Extract the (x, y) coordinate from the center of the cell holding the provided text.  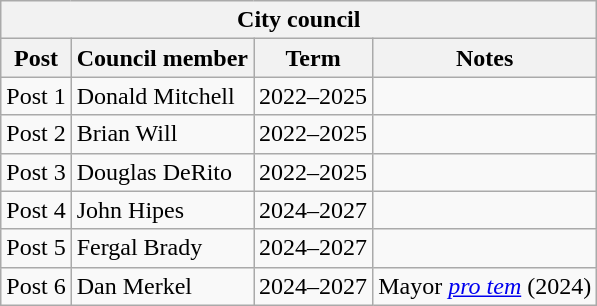
Fergal Brady (162, 248)
Post (36, 58)
Brian Will (162, 134)
Notes (485, 58)
Post 2 (36, 134)
Donald Mitchell (162, 96)
Post 3 (36, 172)
John Hipes (162, 210)
Post 4 (36, 210)
City council (299, 20)
Douglas DeRito (162, 172)
Council member (162, 58)
Post 1 (36, 96)
Dan Merkel (162, 286)
Post 5 (36, 248)
Mayor pro tem (2024) (485, 286)
Term (314, 58)
Post 6 (36, 286)
